Detect which cell encompasses the target text, then output its (x, y) center coordinate. 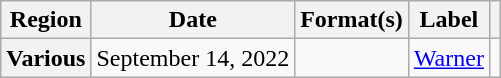
Label (448, 20)
September 14, 2022 (193, 58)
Date (193, 20)
Format(s) (352, 20)
Various (46, 58)
Warner (448, 58)
Region (46, 20)
